Return the (x, y) coordinate for the center point of the cell that contains the specified text.  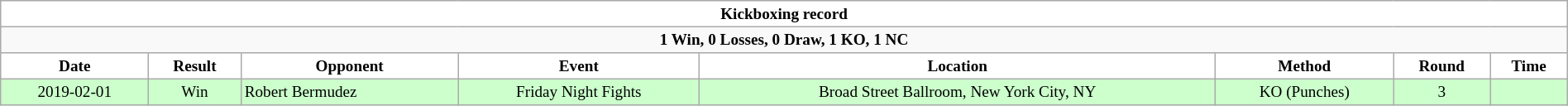
Friday Night Fights (579, 92)
Opponent (349, 66)
Broad Street Ballroom, New York City, NY (957, 92)
Date (74, 66)
Time (1528, 66)
Kickboxing record (784, 14)
Method (1305, 66)
Result (195, 66)
Event (579, 66)
2019-02-01 (74, 92)
Location (957, 66)
Robert Bermudez (349, 92)
1 Win, 0 Losses, 0 Draw, 1 KO, 1 NC (784, 40)
Win (195, 92)
KO (Punches) (1305, 92)
3 (1442, 92)
Round (1442, 66)
